Output the [x, y] coordinate of the center of the cell containing the given text.  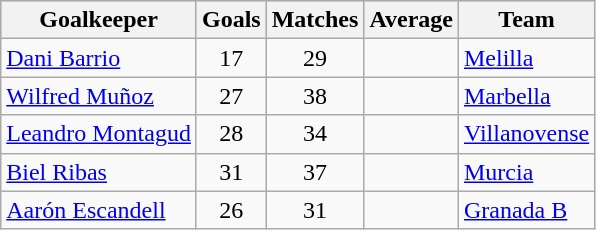
Goals [231, 20]
Marbella [526, 96]
Team [526, 20]
27 [231, 96]
Matches [315, 20]
Leandro Montagud [99, 134]
17 [231, 58]
Wilfred Muñoz [99, 96]
Average [412, 20]
Biel Ribas [99, 172]
34 [315, 134]
29 [315, 58]
28 [231, 134]
Murcia [526, 172]
Villanovense [526, 134]
37 [315, 172]
Goalkeeper [99, 20]
26 [231, 210]
Aarón Escandell [99, 210]
Granada B [526, 210]
Melilla [526, 58]
Dani Barrio [99, 58]
38 [315, 96]
